Determine the (X, Y) coordinate at the center of the cell enclosing the given text.  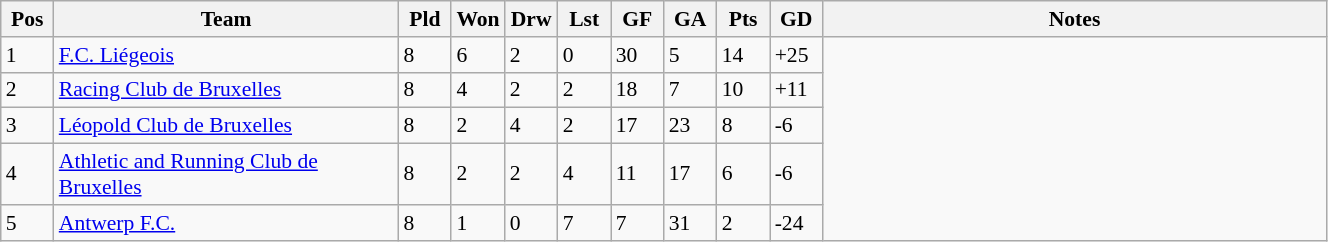
Lst (584, 19)
F.C. Liégeois (226, 55)
GA (690, 19)
14 (744, 55)
GF (638, 19)
10 (744, 90)
31 (690, 223)
23 (690, 126)
-24 (796, 223)
Won (478, 19)
+25 (796, 55)
Notes (1075, 19)
Pos (28, 19)
GD (796, 19)
3 (28, 126)
Pts (744, 19)
Léopold Club de Bruxelles (226, 126)
30 (638, 55)
18 (638, 90)
Team (226, 19)
Antwerp F.C. (226, 223)
Athletic and Running Club de Bruxelles (226, 174)
Racing Club de Bruxelles (226, 90)
11 (638, 174)
+11 (796, 90)
Drw (532, 19)
Pld (424, 19)
